Identify which cell holds the provided text, then report its [X, Y] central coordinate. 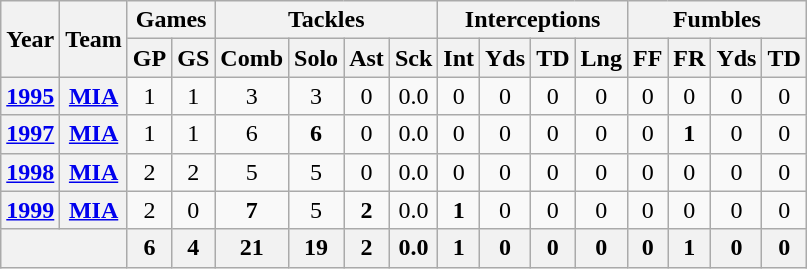
7 [252, 210]
FF [647, 58]
Tackles [326, 20]
Comb [252, 58]
Fumbles [716, 20]
GP [149, 58]
1997 [30, 134]
Sck [413, 58]
19 [316, 248]
1999 [30, 210]
Games [170, 20]
Team [94, 39]
21 [252, 248]
Ast [367, 58]
Interceptions [533, 20]
4 [194, 248]
GS [194, 58]
Int [459, 58]
FR [690, 58]
Lng [601, 58]
Year [30, 39]
1995 [30, 96]
Solo [316, 58]
1998 [30, 172]
